Identify which cell holds the provided text, then report its (x, y) central coordinate. 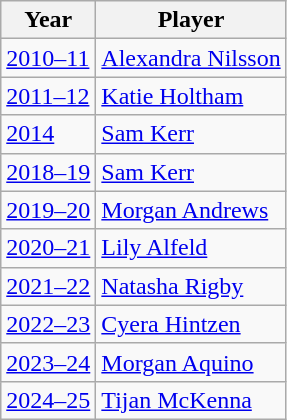
2020–21 (48, 248)
Cyera Hintzen (191, 324)
2014 (48, 134)
Year (48, 20)
2023–24 (48, 362)
2021–22 (48, 286)
Alexandra Nilsson (191, 58)
Katie Holtham (191, 96)
Player (191, 20)
2022–23 (48, 324)
2011–12 (48, 96)
2018–19 (48, 172)
Morgan Aquino (191, 362)
Lily Alfeld (191, 248)
Tijan McKenna (191, 400)
2010–11 (48, 58)
Natasha Rigby (191, 286)
2024–25 (48, 400)
2019–20 (48, 210)
Morgan Andrews (191, 210)
